Search for the cell housing the specified text and yield its [x, y] center coordinate. 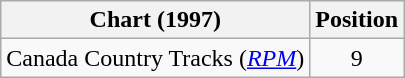
Chart (1997) [156, 20]
Canada Country Tracks (RPM) [156, 58]
9 [357, 58]
Position [357, 20]
